Output the [X, Y] coordinate of the center of the cell containing the given text.  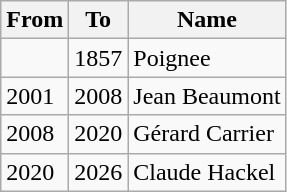
Name [207, 20]
Poignee [207, 58]
From [35, 20]
1857 [98, 58]
To [98, 20]
2026 [98, 172]
Claude Hackel [207, 172]
Jean Beaumont [207, 96]
2001 [35, 96]
Gérard Carrier [207, 134]
